Detect which cell encompasses the target text, then output its [X, Y] center coordinate. 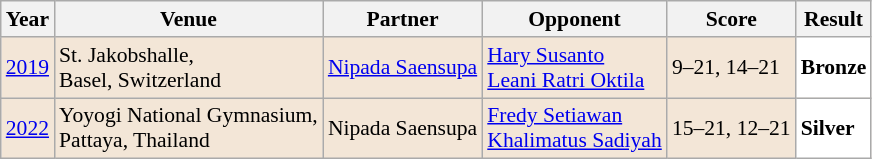
St. Jakobshalle,Basel, Switzerland [188, 68]
Partner [402, 19]
2022 [28, 128]
Yoyogi National Gymnasium,Pattaya, Thailand [188, 128]
Hary Susanto Leani Ratri Oktila [574, 68]
9–21, 14–21 [732, 68]
Venue [188, 19]
Opponent [574, 19]
15–21, 12–21 [732, 128]
2019 [28, 68]
Score [732, 19]
Fredy Setiawan Khalimatus Sadiyah [574, 128]
Bronze [834, 68]
Silver [834, 128]
Result [834, 19]
Year [28, 19]
